Provide the (X, Y) coordinate of the cell's center where the given text is located.  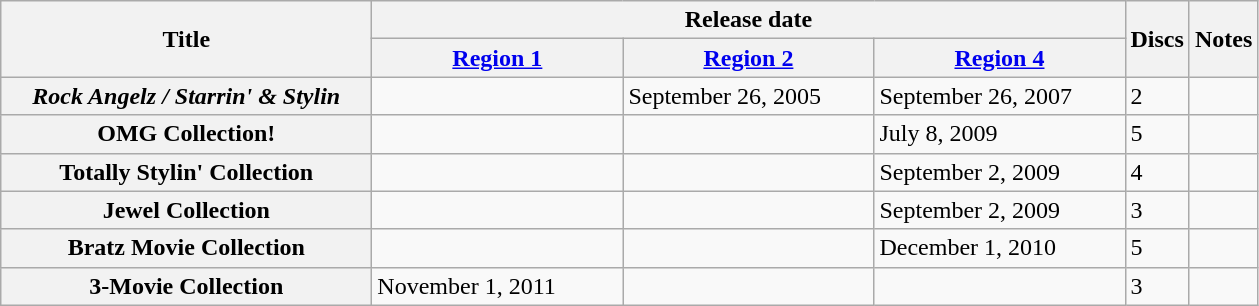
Release date (748, 20)
Rock Angelz / Starrin' & Stylin (186, 96)
December 1, 2010 (1000, 248)
September 26, 2007 (1000, 96)
Region 1 (498, 58)
OMG Collection! (186, 134)
Bratz Movie Collection (186, 248)
Jewel Collection (186, 210)
4 (1157, 172)
Totally Stylin' Collection (186, 172)
Discs (1157, 39)
November 1, 2011 (498, 286)
Title (186, 39)
Region 4 (1000, 58)
July 8, 2009 (1000, 134)
Notes (1223, 39)
2 (1157, 96)
3-Movie Collection (186, 286)
September 26, 2005 (748, 96)
Region 2 (748, 58)
